From the cell containing the given text, extract its center point as (X, Y) coordinate. 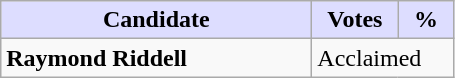
Candidate (156, 20)
Acclaimed (383, 58)
Raymond Riddell (156, 58)
Votes (355, 20)
% (426, 20)
